Provide the [X, Y] coordinate of the cell's center where the given text is located.  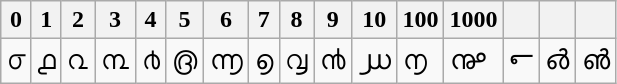
7 [264, 20]
൪ [150, 61]
൫ [185, 61]
8 [296, 20]
൬ [226, 61]
൩ [116, 61]
൭ [264, 61]
9 [333, 20]
൮ [296, 61]
൦ [16, 61]
1000 [474, 20]
൲ [474, 61]
0 [16, 20]
5 [185, 20]
൳ [521, 61]
൯ [333, 61]
൨ [78, 61]
൱ [420, 61]
൵ [596, 61]
൴ [557, 61]
൰ [374, 61]
3 [116, 20]
2 [78, 20]
൧ [46, 61]
10 [374, 20]
6 [226, 20]
4 [150, 20]
1 [46, 20]
100 [420, 20]
